Identify which cell holds the provided text, then report its [x, y] central coordinate. 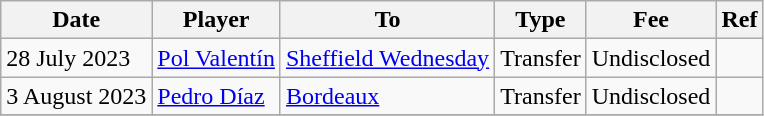
Bordeaux [387, 96]
3 August 2023 [76, 96]
Ref [740, 20]
Sheffield Wednesday [387, 58]
28 July 2023 [76, 58]
Fee [651, 20]
Pol Valentín [216, 58]
Type [541, 20]
Player [216, 20]
Date [76, 20]
To [387, 20]
Pedro Díaz [216, 96]
